Output the (x, y) coordinate of the center of the cell containing the given text.  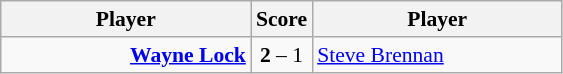
2 – 1 (282, 55)
Score (282, 19)
Wayne Lock (126, 55)
Steve Brennan (437, 55)
